From the cell containing the given text, extract its center point as [x, y] coordinate. 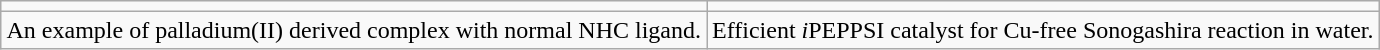
An example of palladium(II) derived complex with normal NHC ligand. [354, 30]
Efficient iPEPPSI catalyst for Cu-free Sonogashira reaction in water. [1043, 30]
